Find where the given text appears and provide that cell's center as [x, y] coordinate. 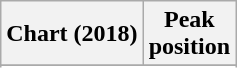
Chart (2018) [72, 34]
Peakposition [189, 34]
